Provide the [x, y] coordinate of the cell's center where the given text is located.  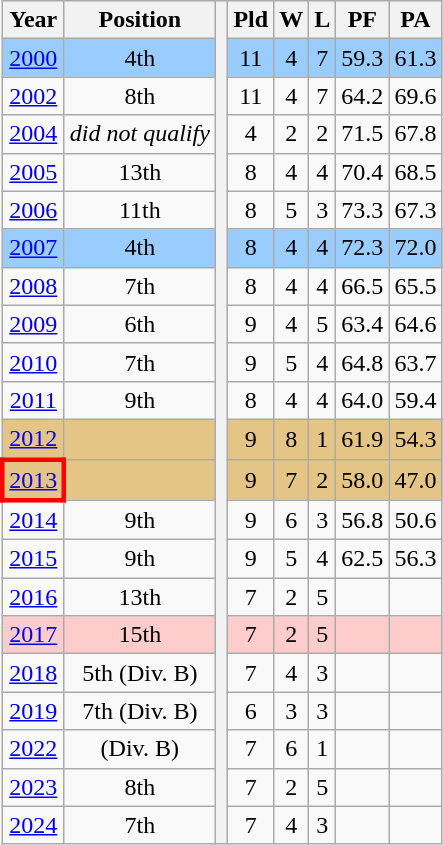
71.5 [362, 134]
50.6 [416, 520]
47.0 [416, 480]
2002 [33, 96]
L [322, 20]
63.4 [362, 324]
did not qualify [140, 134]
65.5 [416, 286]
11th [140, 210]
PF [362, 20]
58.0 [362, 480]
2006 [33, 210]
(Div. B) [140, 749]
61.3 [416, 58]
64.8 [362, 362]
2022 [33, 749]
66.5 [362, 286]
2018 [33, 673]
2014 [33, 520]
2005 [33, 172]
5th (Div. B) [140, 673]
64.6 [416, 324]
72.3 [362, 248]
2000 [33, 58]
2013 [33, 480]
Pld [251, 20]
56.8 [362, 520]
62.5 [362, 559]
2024 [33, 825]
70.4 [362, 172]
64.2 [362, 96]
2004 [33, 134]
67.3 [416, 210]
2017 [33, 635]
69.6 [416, 96]
Year [33, 20]
7th (Div. B) [140, 711]
2009 [33, 324]
2015 [33, 559]
2019 [33, 711]
Position [140, 20]
2011 [33, 400]
2016 [33, 597]
72.0 [416, 248]
2007 [33, 248]
W [292, 20]
2012 [33, 439]
54.3 [416, 439]
59.3 [362, 58]
67.8 [416, 134]
64.0 [362, 400]
63.7 [416, 362]
59.4 [416, 400]
73.3 [362, 210]
PA [416, 20]
56.3 [416, 559]
2008 [33, 286]
61.9 [362, 439]
6th [140, 324]
2023 [33, 787]
2010 [33, 362]
68.5 [416, 172]
15th [140, 635]
